Locate the cell with the specified text and output its [x, y] center coordinate. 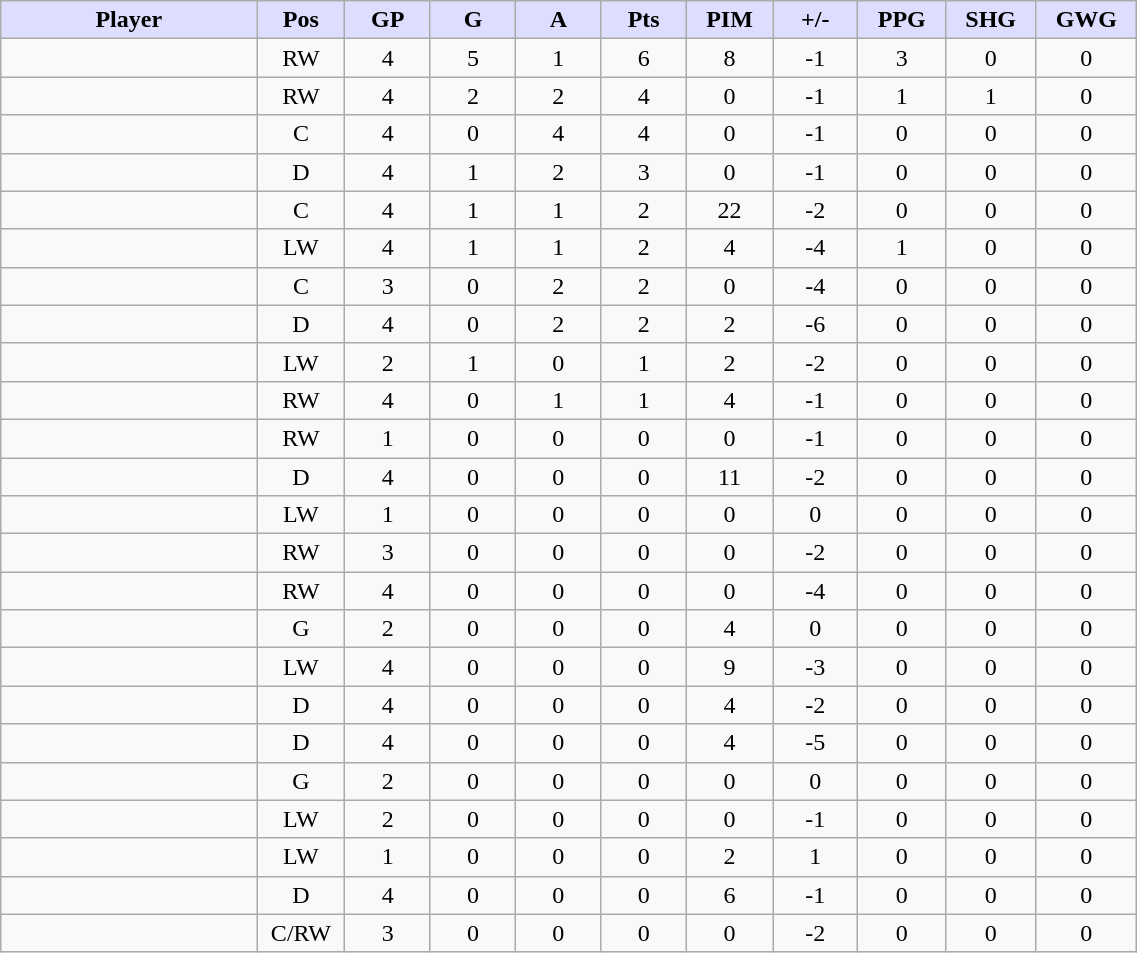
8 [729, 58]
Player [129, 20]
C/RW [301, 933]
-6 [816, 324]
Pos [301, 20]
9 [729, 667]
+/- [816, 20]
-5 [816, 743]
11 [729, 477]
5 [472, 58]
PIM [729, 20]
GP [388, 20]
A [558, 20]
Pts [644, 20]
SHG [991, 20]
GWG [1086, 20]
22 [729, 210]
-3 [816, 667]
PPG [902, 20]
